Search for the cell housing the specified text and yield its [X, Y] center coordinate. 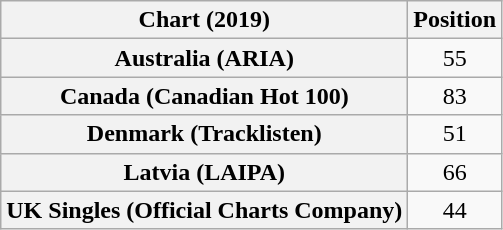
Chart (2019) [204, 20]
51 [455, 134]
Position [455, 20]
55 [455, 58]
Latvia (LAIPA) [204, 172]
Australia (ARIA) [204, 58]
Denmark (Tracklisten) [204, 134]
44 [455, 210]
66 [455, 172]
Canada (Canadian Hot 100) [204, 96]
UK Singles (Official Charts Company) [204, 210]
83 [455, 96]
